Identify which cell holds the provided text, then report its (x, y) central coordinate. 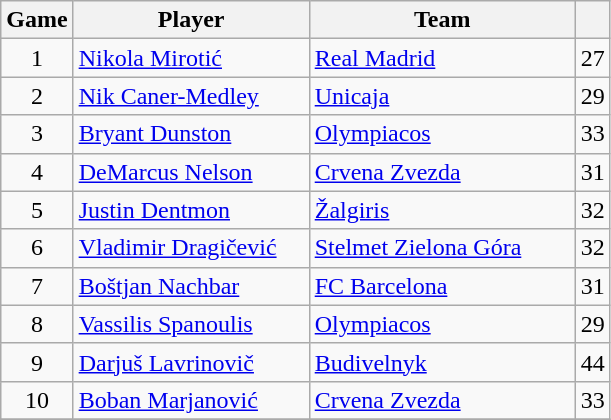
Žalgiris (442, 210)
Nik Caner-Medley (191, 96)
Team (442, 20)
Darjuš Lavrinovič (191, 362)
Nikola Mirotić (191, 58)
27 (592, 58)
5 (37, 210)
Vladimir Dragičević (191, 248)
1 (37, 58)
DeMarcus Nelson (191, 172)
2 (37, 96)
Justin Dentmon (191, 210)
7 (37, 286)
Bryant Dunston (191, 134)
10 (37, 400)
FC Barcelona (442, 286)
9 (37, 362)
Boban Marjanović (191, 400)
8 (37, 324)
Real Madrid (442, 58)
Unicaja (442, 96)
3 (37, 134)
Boštjan Nachbar (191, 286)
44 (592, 362)
Budivelnyk (442, 362)
Stelmet Zielona Góra (442, 248)
Vassilis Spanoulis (191, 324)
4 (37, 172)
6 (37, 248)
Player (191, 20)
Game (37, 20)
